Identify which cell holds the provided text, then report its [x, y] central coordinate. 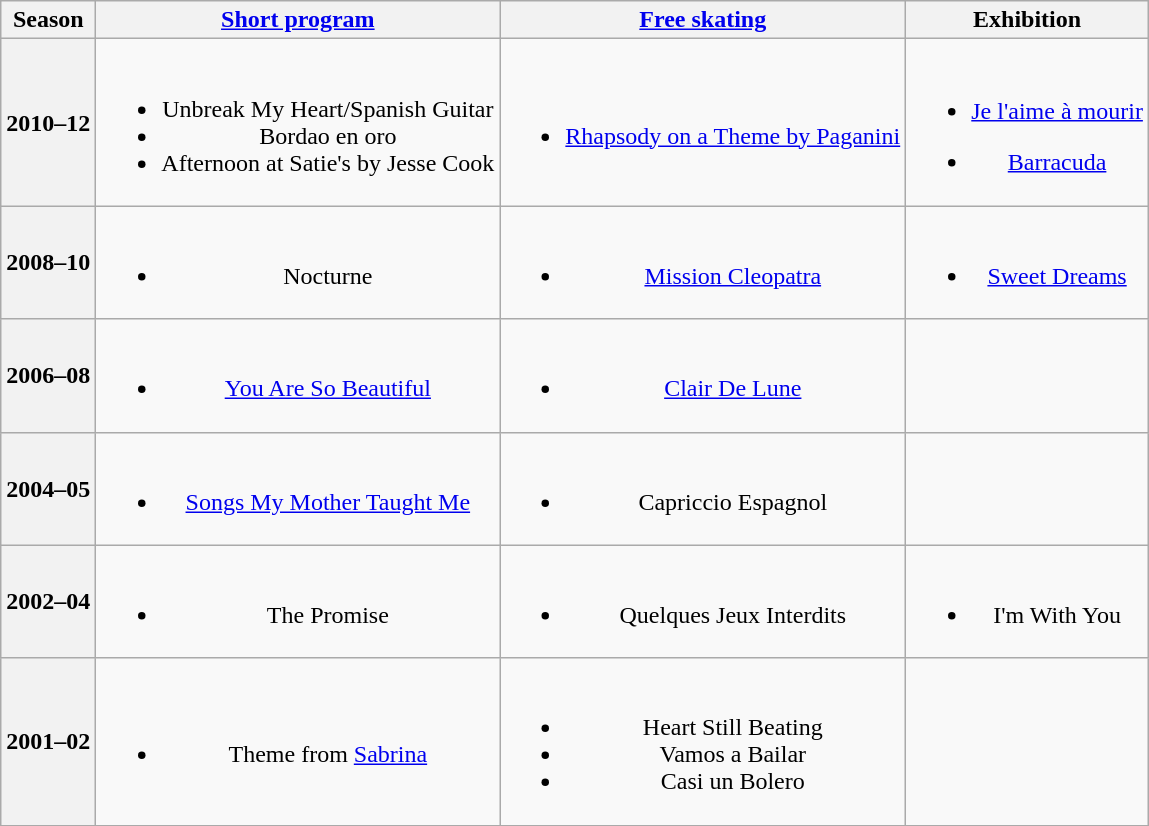
The Promise [298, 602]
Free skating [703, 20]
2010–12 [48, 122]
Songs My Mother Taught Me [298, 488]
Short program [298, 20]
I'm With You [1028, 602]
Exhibition [1028, 20]
Mission Cleopatra [703, 262]
Rhapsody on a Theme by Paganini [703, 122]
Sweet Dreams [1028, 262]
Nocturne [298, 262]
Theme from Sabrina [298, 742]
Clair De Lune [703, 376]
Unbreak My Heart/Spanish GuitarBordao en oroAfternoon at Satie's by Jesse Cook [298, 122]
2004–05 [48, 488]
You Are So Beautiful [298, 376]
Season [48, 20]
2008–10 [48, 262]
Heart Still Beating Vamos a Bailar Casi un Bolero [703, 742]
Capriccio Espagnol [703, 488]
2001–02 [48, 742]
Quelques Jeux Interdits [703, 602]
Je l'aime à mourir Barracuda [1028, 122]
2002–04 [48, 602]
2006–08 [48, 376]
